Output the (x, y) coordinate of the center of the cell containing the given text.  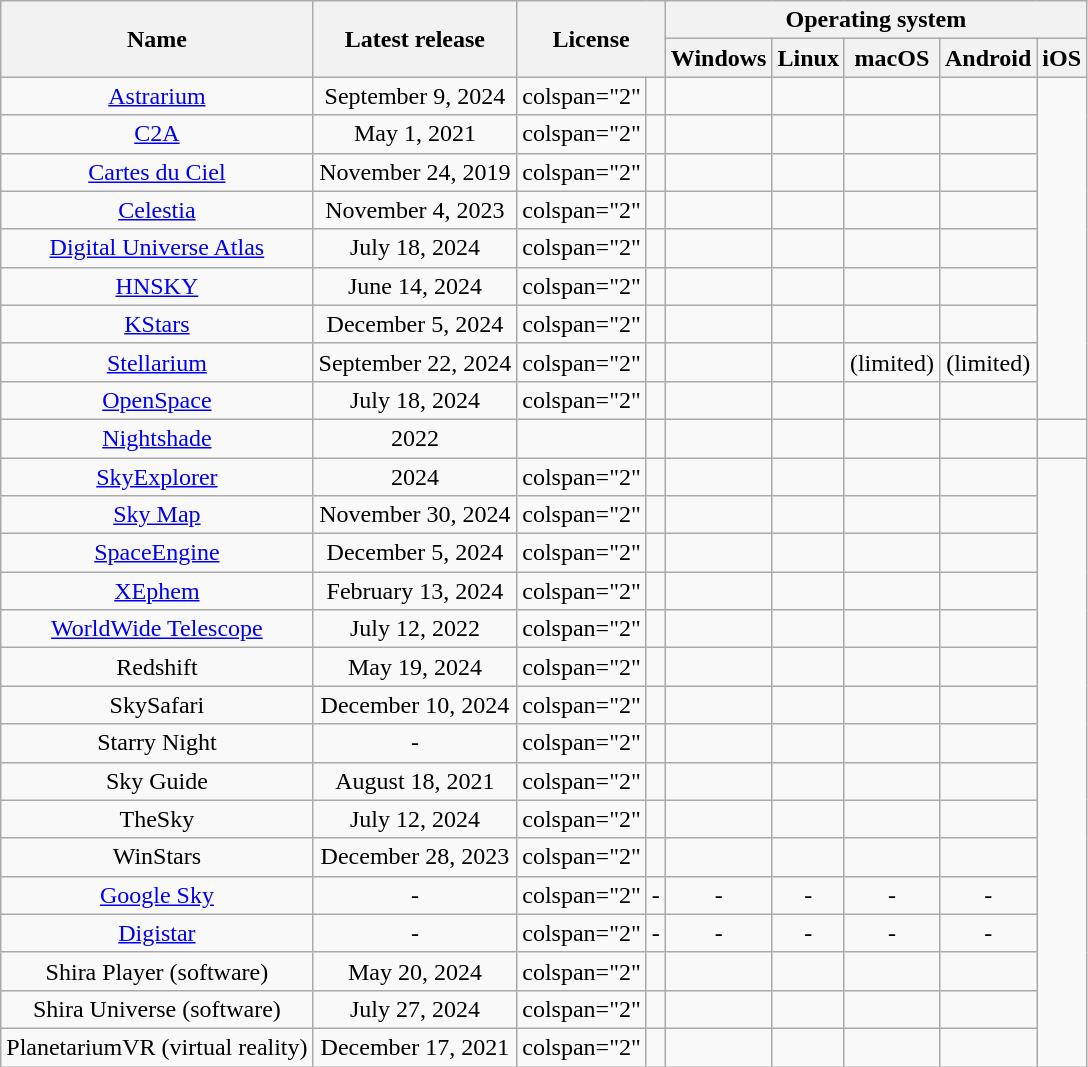
November 4, 2023 (415, 210)
Digistar (157, 933)
September 22, 2024 (415, 362)
May 19, 2024 (415, 667)
July 27, 2024 (415, 1009)
OpenSpace (157, 400)
July 12, 2022 (415, 629)
Starry Night (157, 743)
TheSky (157, 819)
May 1, 2021 (415, 134)
Nightshade (157, 438)
SkySafari (157, 705)
2024 (415, 477)
July 12, 2024 (415, 819)
iOS (1062, 58)
Cartes du Ciel (157, 172)
June 14, 2024 (415, 286)
Shira Universe (software) (157, 1009)
November 30, 2024 (415, 515)
December 17, 2021 (415, 1047)
HNSKY (157, 286)
May 20, 2024 (415, 971)
Digital Universe Atlas (157, 248)
Windows (718, 58)
December 28, 2023 (415, 857)
Shira Player (software) (157, 971)
August 18, 2021 (415, 781)
Latest release (415, 39)
Redshift (157, 667)
Google Sky (157, 895)
November 24, 2019 (415, 172)
WorldWide Telescope (157, 629)
Sky Guide (157, 781)
License (592, 39)
KStars (157, 324)
PlanetariumVR (virtual reality) (157, 1047)
Android (988, 58)
Name (157, 39)
Sky Map (157, 515)
C2A (157, 134)
Celestia (157, 210)
September 9, 2024 (415, 96)
WinStars (157, 857)
Stellarium (157, 362)
macOS (892, 58)
XEphem (157, 591)
December 10, 2024 (415, 705)
SkyExplorer (157, 477)
SpaceEngine (157, 553)
Operating system (876, 20)
Linux (808, 58)
2022 (415, 438)
Astrarium (157, 96)
February 13, 2024 (415, 591)
